Determine the (x, y) coordinate at the center of the cell enclosing the given text.  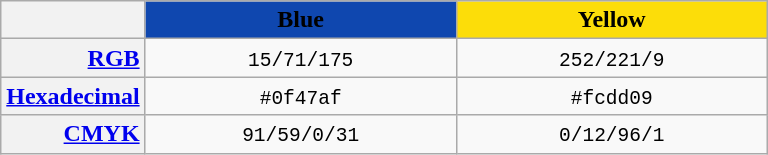
#0f47af (300, 96)
15/71/175 (300, 58)
252/221/9 (612, 58)
91/59/0/31 (300, 134)
#fcdd09 (612, 96)
Blue (300, 20)
Hexadecimal (73, 96)
RGB (73, 58)
CMYK (73, 134)
0/12/96/1 (612, 134)
Yellow (612, 20)
